For the text-containing cell, return its midpoint in (x, y) coordinate format. 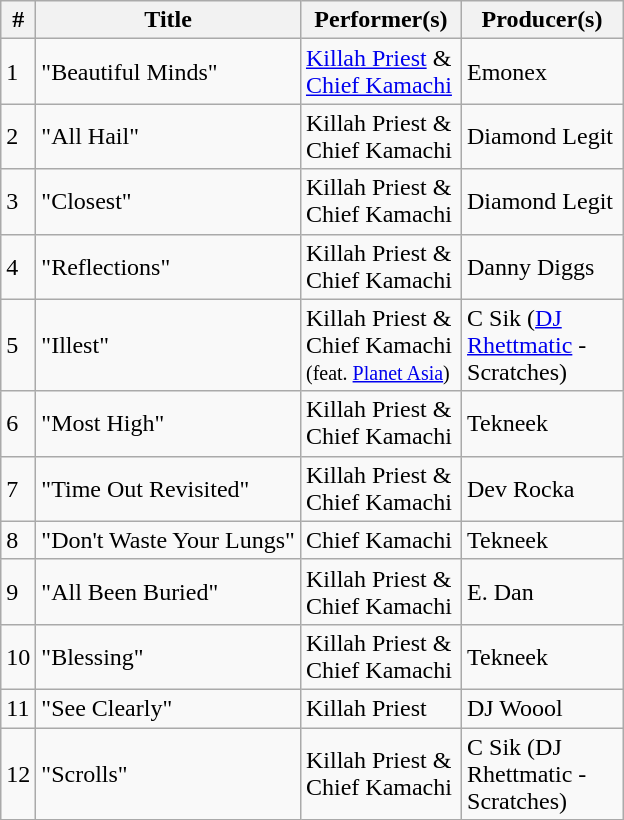
Title (168, 20)
8 (18, 540)
6 (18, 424)
3 (18, 202)
12 (18, 774)
2 (18, 136)
"Reflections" (168, 266)
"All Been Buried" (168, 592)
Producer(s) (542, 20)
# (18, 20)
"Time Out Revisited" (168, 488)
Emonex (542, 72)
"Scrolls" (168, 774)
Killah Priest (380, 708)
Performer(s) (380, 20)
DJ Woool (542, 708)
"Blessing" (168, 656)
"All Hail" (168, 136)
"See Clearly" (168, 708)
Killah Priest & Chief Kamachi (feat. Planet Asia) (380, 345)
10 (18, 656)
4 (18, 266)
"Don't Waste Your Lungs" (168, 540)
11 (18, 708)
"Illest" (168, 345)
Danny Diggs (542, 266)
7 (18, 488)
1 (18, 72)
"Most High" (168, 424)
"Beautiful Minds" (168, 72)
E. Dan (542, 592)
"Closest" (168, 202)
9 (18, 592)
Dev Rocka (542, 488)
Chief Kamachi (380, 540)
5 (18, 345)
